For the text-containing cell, return its midpoint in [X, Y] coordinate format. 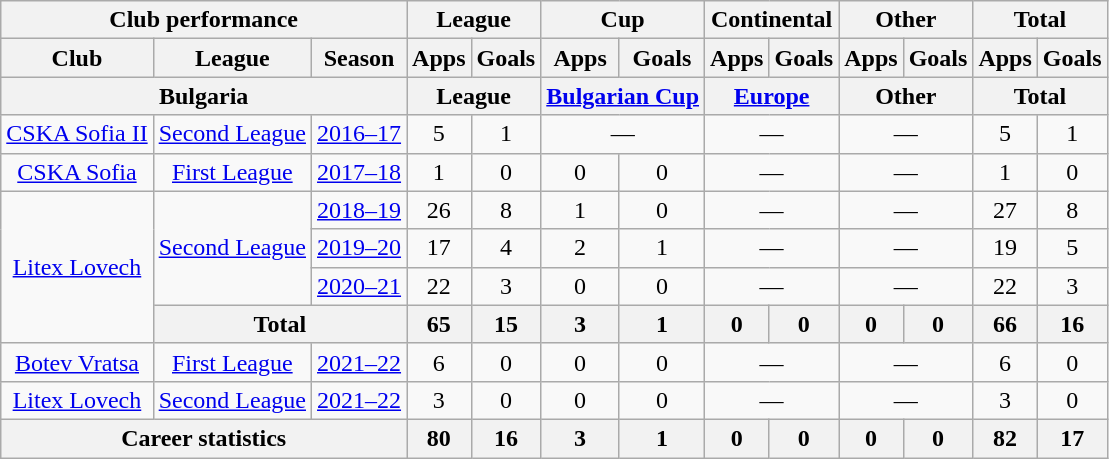
Europe [772, 96]
19 [1005, 248]
Botev Vratsa [77, 362]
26 [439, 210]
Bulgaria [204, 96]
80 [439, 438]
Season [360, 58]
82 [1005, 438]
CSKA Sofia II [77, 134]
2 [580, 248]
2016–17 [360, 134]
2017–18 [360, 172]
2018–19 [360, 210]
15 [506, 324]
66 [1005, 324]
65 [439, 324]
2020–21 [360, 286]
Club performance [204, 20]
4 [506, 248]
CSKA Sofia [77, 172]
27 [1005, 210]
Continental [772, 20]
Bulgarian Cup [623, 96]
2019–20 [360, 248]
Club [77, 58]
Career statistics [204, 438]
Cup [623, 20]
